Provide the (x, y) coordinate of the cell's center where the given text is located.  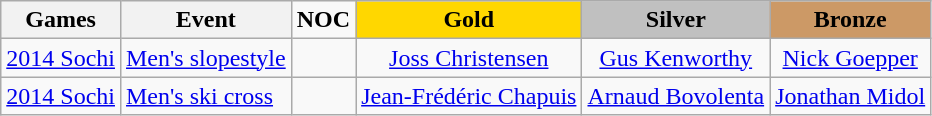
Games (61, 20)
Jean-Frédéric Chapuis (469, 96)
Silver (676, 20)
NOC (323, 20)
Men's ski cross (206, 96)
Gold (469, 20)
Bronze (850, 20)
Jonathan Midol (850, 96)
Arnaud Bovolenta (676, 96)
Men's slopestyle (206, 58)
Gus Kenworthy (676, 58)
Event (206, 20)
Joss Christensen (469, 58)
Nick Goepper (850, 58)
